Provide the (X, Y) coordinate of the cell's center where the given text is located.  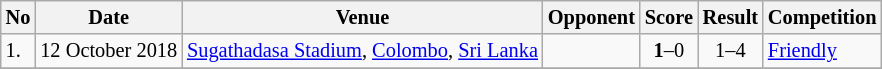
Venue (362, 17)
Sugathadasa Stadium, Colombo, Sri Lanka (362, 51)
1–4 (730, 51)
Opponent (592, 17)
Friendly (822, 51)
12 October 2018 (108, 51)
1–0 (669, 51)
1. (18, 51)
Result (730, 17)
No (18, 17)
Score (669, 17)
Date (108, 17)
Competition (822, 17)
